From the cell containing the given text, extract its center point as [X, Y] coordinate. 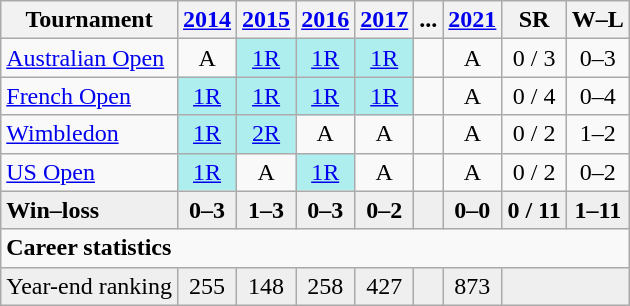
US Open [90, 172]
427 [384, 286]
0–4 [598, 96]
Win–loss [90, 210]
0–0 [472, 210]
1–3 [266, 210]
255 [208, 286]
W–L [598, 20]
2016 [326, 20]
0 / 4 [534, 96]
2021 [472, 20]
... [428, 20]
French Open [90, 96]
148 [266, 286]
2017 [384, 20]
258 [326, 286]
1–11 [598, 210]
Wimbledon [90, 134]
2015 [266, 20]
Year-end ranking [90, 286]
0 / 3 [534, 58]
2014 [208, 20]
Australian Open [90, 58]
Career statistics [316, 248]
2R [266, 134]
SR [534, 20]
873 [472, 286]
Tournament [90, 20]
0 / 11 [534, 210]
1–2 [598, 134]
